From the cell containing the given text, extract its center point as (X, Y) coordinate. 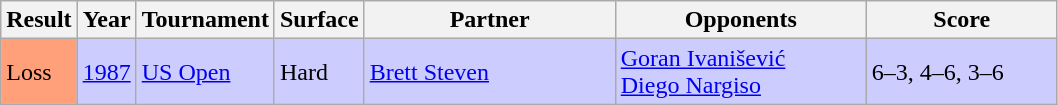
Surface (319, 20)
Year (106, 20)
Hard (319, 72)
Goran Ivanišević Diego Nargiso (740, 72)
Partner (490, 20)
1987 (106, 72)
Brett Steven (490, 72)
Score (962, 20)
6–3, 4–6, 3–6 (962, 72)
Loss (39, 72)
Result (39, 20)
Opponents (740, 20)
Tournament (205, 20)
US Open (205, 72)
